Detect which cell encompasses the target text, then output its (x, y) center coordinate. 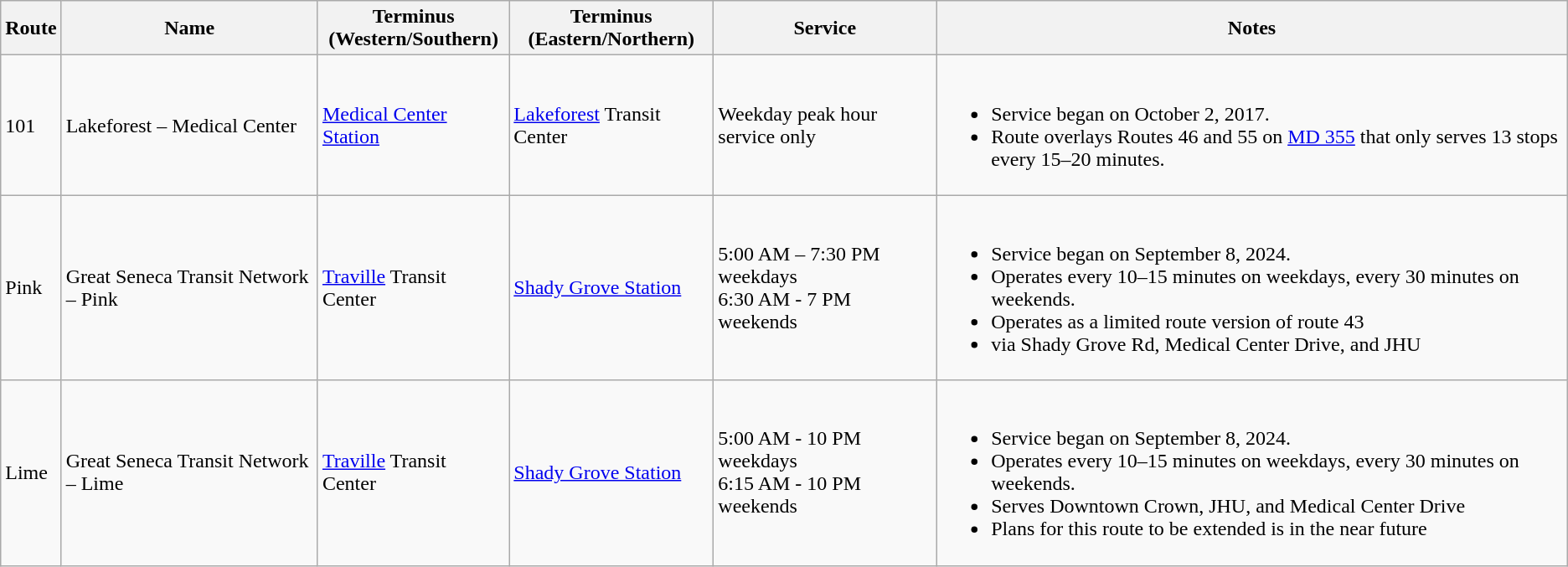
Lime (31, 472)
Great Seneca Transit Network – Pink (189, 288)
Great Seneca Transit Network – Lime (189, 472)
Weekday peak hour service only (825, 126)
5:00 AM – 7:30 PM weekdays6:30 AM - 7 PM weekends (825, 288)
Terminus(Eastern/Northern) (611, 28)
Notes (1252, 28)
101 (31, 126)
Pink (31, 288)
Terminus (Western/Southern) (413, 28)
Service began on October 2, 2017.Route overlays Routes 46 and 55 on MD 355 that only serves 13 stops every 15–20 minutes. (1252, 126)
5:00 AM - 10 PM weekdays6:15 AM - 10 PM weekends (825, 472)
Name (189, 28)
Medical Center Station (413, 126)
Route (31, 28)
Lakeforest – Medical Center (189, 126)
Lakeforest Transit Center (611, 126)
Service (825, 28)
